Determine the (X, Y) coordinate at the center of the cell enclosing the given text.  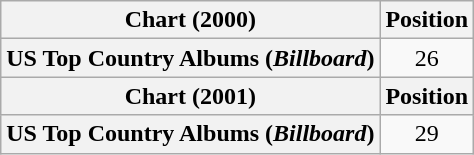
29 (427, 134)
26 (427, 58)
Chart (2001) (190, 96)
Chart (2000) (190, 20)
